Output the (X, Y) coordinate of the center of the cell containing the given text.  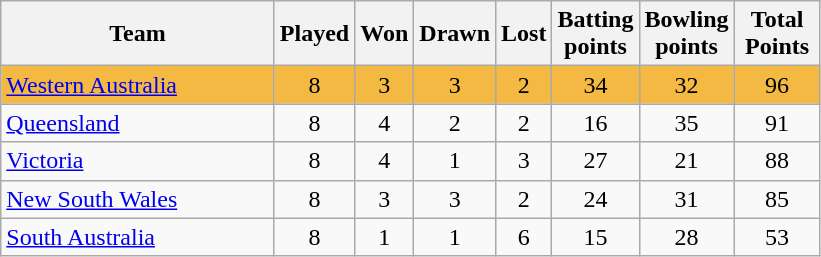
85 (777, 199)
28 (686, 237)
21 (686, 161)
Played (314, 34)
Won (384, 34)
53 (777, 237)
15 (596, 237)
35 (686, 123)
Queensland (138, 123)
88 (777, 161)
16 (596, 123)
Victoria (138, 161)
91 (777, 123)
34 (596, 85)
96 (777, 85)
32 (686, 85)
Lost (524, 34)
New South Wales (138, 199)
24 (596, 199)
South Australia (138, 237)
Bowling points (686, 34)
27 (596, 161)
Total Points (777, 34)
31 (686, 199)
Western Australia (138, 85)
Team (138, 34)
Drawn (455, 34)
Batting points (596, 34)
6 (524, 237)
